Determine the [x, y] coordinate at the center of the cell enclosing the given text.  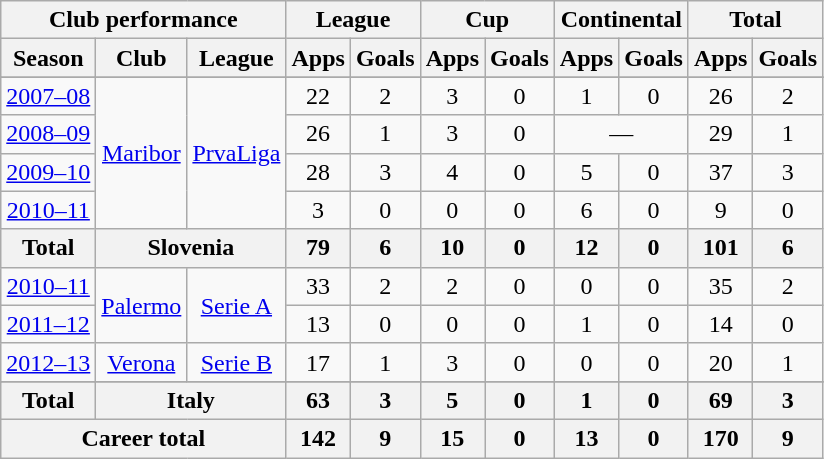
Serie B [236, 362]
170 [720, 438]
2009–10 [48, 172]
Career total [144, 438]
— [621, 134]
Club [142, 58]
2008–09 [48, 134]
10 [452, 248]
79 [318, 248]
69 [720, 400]
20 [720, 362]
29 [720, 134]
12 [586, 248]
PrvaLiga [236, 153]
Maribor [142, 153]
15 [452, 438]
Season [48, 58]
Palermo [142, 305]
101 [720, 248]
14 [720, 324]
Club performance [144, 20]
4 [452, 172]
Slovenia [191, 248]
Cup [487, 20]
28 [318, 172]
2012–13 [48, 362]
Verona [142, 362]
Continental [621, 20]
22 [318, 96]
2011–12 [48, 324]
63 [318, 400]
35 [720, 286]
37 [720, 172]
33 [318, 286]
Serie A [236, 305]
17 [318, 362]
142 [318, 438]
2007–08 [48, 96]
Italy [191, 400]
